Pinpoint the cell where the given text exists, returning its [X, Y] midpoint coordinate. 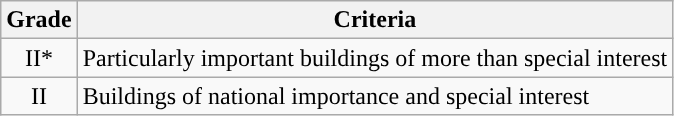
Grade [39, 20]
Buildings of national importance and special interest [375, 96]
Criteria [375, 20]
Particularly important buildings of more than special interest [375, 58]
II [39, 96]
II* [39, 58]
